Locate the cell with the specified text and output its [X, Y] center coordinate. 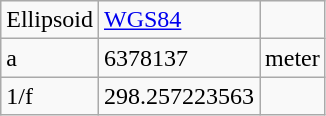
298.257223563 [178, 96]
a [50, 58]
6378137 [178, 58]
Ellipsoid [50, 20]
meter [293, 58]
WGS84 [178, 20]
1/f [50, 96]
